Scan for the cell matching the given text and deliver its (X, Y) coordinate at center. 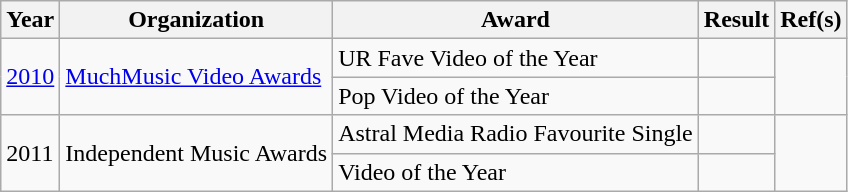
UR Fave Video of the Year (516, 58)
MuchMusic Video Awards (196, 77)
Award (516, 20)
Pop Video of the Year (516, 96)
Ref(s) (811, 20)
Year (30, 20)
2011 (30, 153)
Organization (196, 20)
Independent Music Awards (196, 153)
Result (736, 20)
Astral Media Radio Favourite Single (516, 134)
Video of the Year (516, 172)
2010 (30, 77)
